Search for the cell housing the specified text and yield its (x, y) center coordinate. 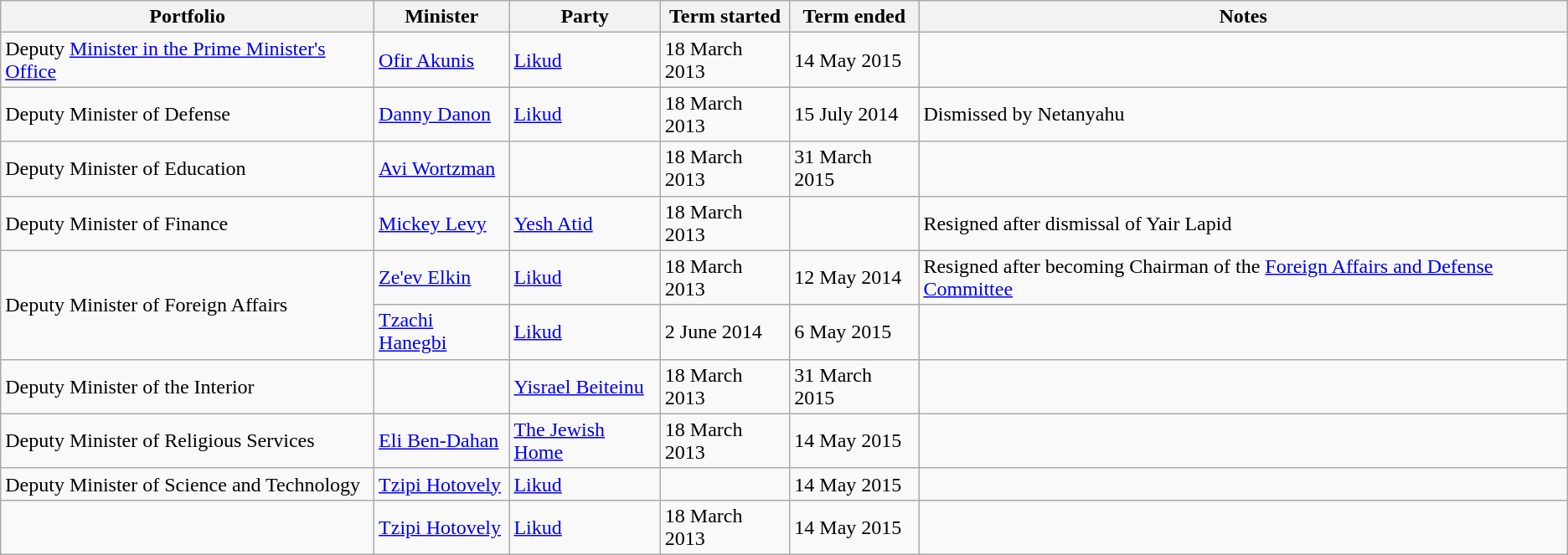
The Jewish Home (585, 440)
Danny Danon (442, 114)
Deputy Minister of Foreign Affairs (188, 305)
Avi Wortzman (442, 169)
6 May 2015 (854, 331)
Deputy Minister of Defense (188, 114)
Deputy Minister in the Prime Minister's Office (188, 60)
Yisrael Beiteinu (585, 387)
Term ended (854, 17)
12 May 2014 (854, 278)
Deputy Minister of the Interior (188, 387)
Deputy Minister of Religious Services (188, 440)
Ze'ev Elkin (442, 278)
Deputy Minister of Finance (188, 223)
Tzachi Hanegbi (442, 331)
Notes (1243, 17)
Party (585, 17)
Dismissed by Netanyahu (1243, 114)
Deputy Minister of Education (188, 169)
2 June 2014 (725, 331)
Eli Ben-Dahan (442, 440)
Resigned after dismissal of Yair Lapid (1243, 223)
Mickey Levy (442, 223)
Deputy Minister of Science and Technology (188, 484)
Portfolio (188, 17)
Yesh Atid (585, 223)
Term started (725, 17)
Minister (442, 17)
Ofir Akunis (442, 60)
Resigned after becoming Chairman of the Foreign Affairs and Defense Committee (1243, 278)
15 July 2014 (854, 114)
